Search for the cell housing the specified text and yield its [x, y] center coordinate. 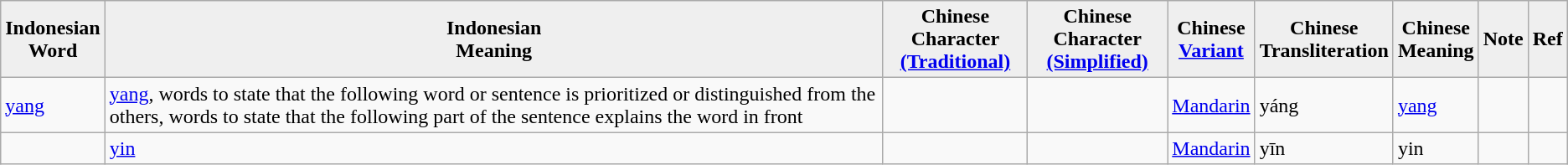
Chinese Character (Traditional) [955, 39]
yīn [1323, 148]
Chinese Meaning [1436, 39]
Chinese Transliteration [1323, 39]
Chinese Character (Simplified) [1097, 39]
Note [1503, 39]
Chinese Variant [1211, 39]
Indonesian Meaning [494, 39]
yáng [1323, 106]
Ref [1548, 39]
Indonesian Word [53, 39]
